Locate the cell with the specified text and output its (X, Y) center coordinate. 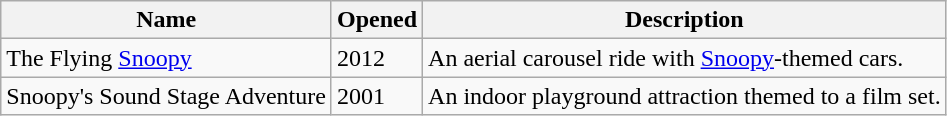
2001 (376, 96)
2012 (376, 58)
Opened (376, 20)
An aerial carousel ride with Snoopy-themed cars. (685, 58)
Snoopy's Sound Stage Adventure (166, 96)
Description (685, 20)
Name (166, 20)
An indoor playground attraction themed to a film set. (685, 96)
The Flying Snoopy (166, 58)
